From the cell containing the given text, extract its center point as (x, y) coordinate. 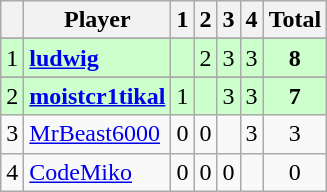
MrBeast6000 (98, 134)
8 (295, 58)
7 (295, 96)
moistcr1tikal (98, 96)
Player (98, 20)
CodeMiko (98, 172)
Total (295, 20)
ludwig (98, 58)
